Capture the cell that displays the provided text and extract its [X, Y] central coordinate. 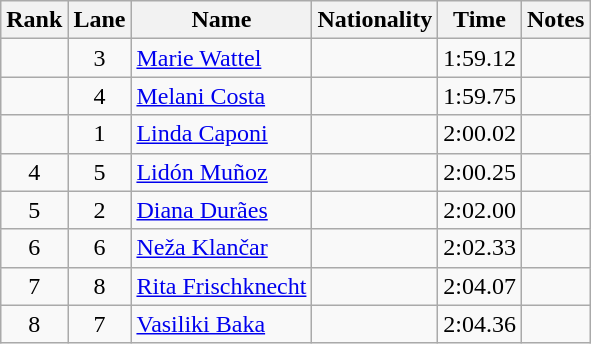
Neža Klančar [222, 248]
2 [100, 210]
2:02.00 [480, 210]
Diana Durães [222, 210]
2:04.36 [480, 324]
Melani Costa [222, 96]
Rita Frischknecht [222, 286]
2:00.02 [480, 134]
Notes [555, 20]
Lidón Muñoz [222, 172]
Nationality [375, 20]
2:02.33 [480, 248]
1:59.75 [480, 96]
1 [100, 134]
Lane [100, 20]
3 [100, 58]
2:00.25 [480, 172]
Vasiliki Baka [222, 324]
Name [222, 20]
Linda Caponi [222, 134]
Time [480, 20]
Rank [34, 20]
1:59.12 [480, 58]
Marie Wattel [222, 58]
2:04.07 [480, 286]
